For the text-containing cell, return its midpoint in (x, y) coordinate format. 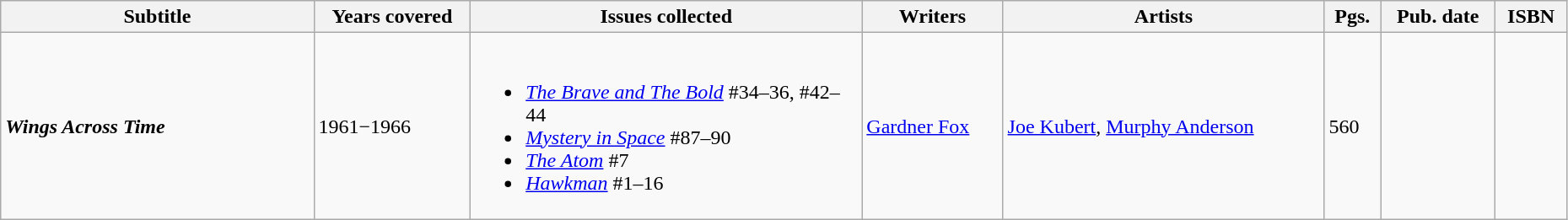
Gardner Fox (933, 126)
The Brave and The Bold #34–36, #42–44Mystery in Space #87–90The Atom #7Hawkman #1–16 (666, 126)
560 (1353, 126)
Years covered (392, 17)
Subtitle (157, 17)
1961−1966 (392, 126)
Pub. date (1438, 17)
Wings Across Time (157, 126)
Joe Kubert, Murphy Anderson (1164, 126)
ISBN (1531, 17)
Writers (933, 17)
Artists (1164, 17)
Issues collected (666, 17)
Pgs. (1353, 17)
